From the cell containing the given text, extract its center point as (x, y) coordinate. 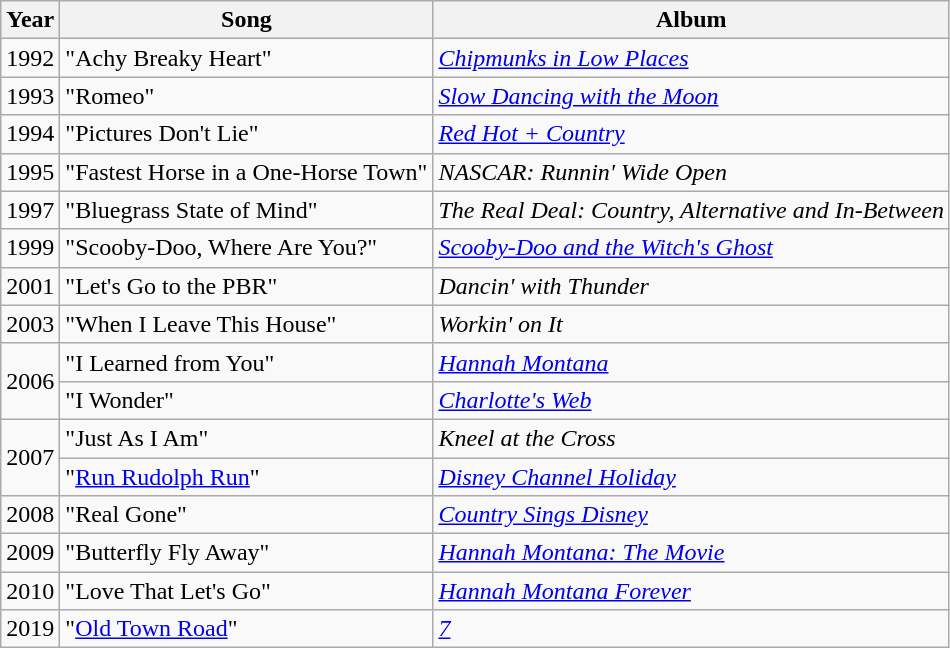
"Run Rudolph Run" (246, 477)
Disney Channel Holiday (692, 477)
"Achy Breaky Heart" (246, 58)
2010 (30, 591)
2006 (30, 381)
1997 (30, 210)
2003 (30, 324)
"Love That Let's Go" (246, 591)
Kneel at the Cross (692, 438)
"Fastest Horse in a One-Horse Town" (246, 172)
Country Sings Disney (692, 515)
2007 (30, 457)
"Pictures Don't Lie" (246, 134)
"Just As I Am" (246, 438)
2009 (30, 553)
"Let's Go to the PBR" (246, 286)
NASCAR: Runnin' Wide Open (692, 172)
Slow Dancing with the Moon (692, 96)
1995 (30, 172)
Hannah Montana (692, 362)
1993 (30, 96)
1994 (30, 134)
Song (246, 20)
1992 (30, 58)
The Real Deal: Country, Alternative and In-Between (692, 210)
2001 (30, 286)
2008 (30, 515)
Hannah Montana: The Movie (692, 553)
"When I Leave This House" (246, 324)
Album (692, 20)
"I Learned from You" (246, 362)
Chipmunks in Low Places (692, 58)
"Romeo" (246, 96)
Red Hot + Country (692, 134)
"Butterfly Fly Away" (246, 553)
"Bluegrass State of Mind" (246, 210)
"I Wonder" (246, 400)
1999 (30, 248)
Workin' on It (692, 324)
Scooby-Doo and the Witch's Ghost (692, 248)
Hannah Montana Forever (692, 591)
Dancin' with Thunder (692, 286)
7 (692, 629)
Year (30, 20)
"Real Gone" (246, 515)
"Old Town Road" (246, 629)
2019 (30, 629)
"Scooby-Doo, Where Are You?" (246, 248)
Charlotte's Web (692, 400)
